Locate the cell with the specified text and output its (x, y) center coordinate. 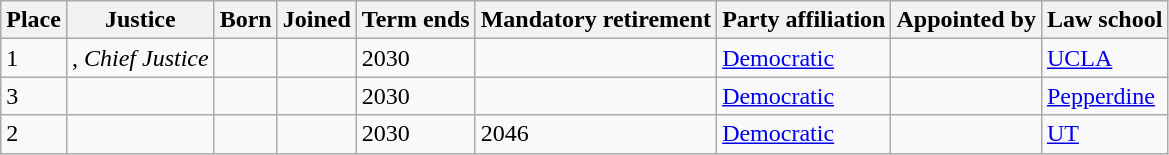
3 (34, 96)
2046 (596, 134)
Born (246, 20)
, Chief Justice (140, 58)
1 (34, 58)
Mandatory retirement (596, 20)
UCLA (1104, 58)
Joined (316, 20)
UT (1104, 134)
Appointed by (966, 20)
Term ends (416, 20)
Place (34, 20)
Party affiliation (804, 20)
Law school (1104, 20)
2 (34, 134)
Justice (140, 20)
Pepperdine (1104, 96)
